Return the [x, y] coordinate for the center point of the cell that contains the specified text.  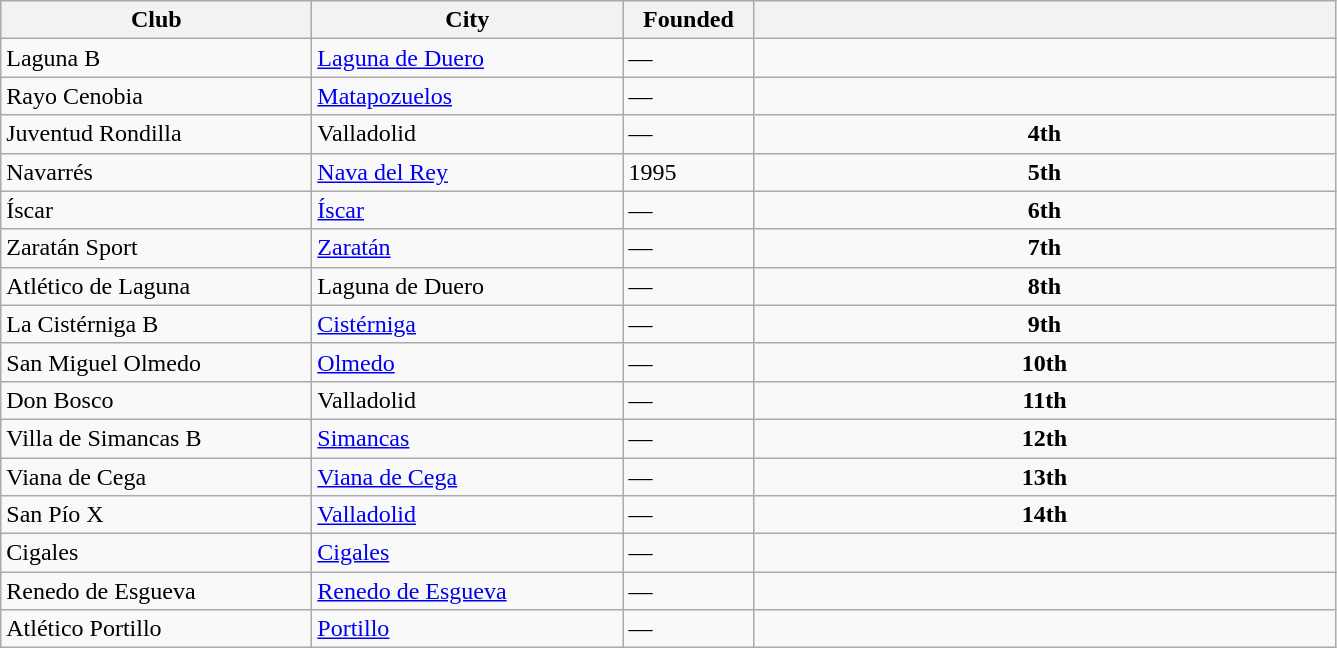
1995 [688, 172]
Laguna B [156, 58]
Don Bosco [156, 400]
Nava del Rey [468, 172]
Zaratán Sport [156, 248]
5th [1044, 172]
San Pío X [156, 515]
Rayo Cenobia [156, 96]
Zaratán [468, 248]
Atlético Portillo [156, 629]
Matapozuelos [468, 96]
11th [1044, 400]
Navarrés [156, 172]
7th [1044, 248]
Club [156, 20]
Villa de Simancas B [156, 438]
13th [1044, 477]
Simancas [468, 438]
12th [1044, 438]
Founded [688, 20]
Olmedo [468, 362]
City [468, 20]
10th [1044, 362]
La Cistérniga B [156, 324]
San Miguel Olmedo [156, 362]
Portillo [468, 629]
Atlético de Laguna [156, 286]
8th [1044, 286]
9th [1044, 324]
Cistérniga [468, 324]
4th [1044, 134]
6th [1044, 210]
14th [1044, 515]
Juventud Rondilla [156, 134]
